Detect which cell encompasses the target text, then output its (x, y) center coordinate. 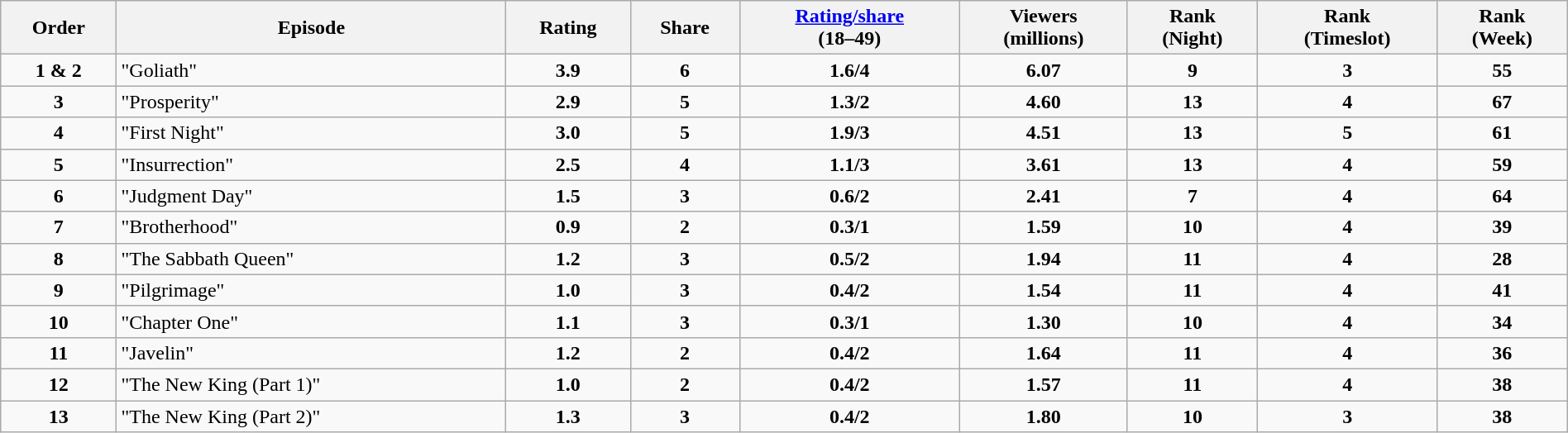
1.94 (1044, 259)
Rank(Week) (1502, 28)
1.1 (568, 321)
1.1/3 (850, 164)
0.6/2 (850, 196)
3.61 (1044, 164)
55 (1502, 70)
"Judgment Day" (311, 196)
12 (59, 384)
Rating (568, 28)
1.6/4 (850, 70)
2.9 (568, 102)
2.5 (568, 164)
"Pilgrimage" (311, 290)
"The New King (Part 2)" (311, 416)
0.9 (568, 227)
Order (59, 28)
1.59 (1044, 227)
4.51 (1044, 133)
6.07 (1044, 70)
3.0 (568, 133)
"Prosperity" (311, 102)
1.5 (568, 196)
1.3/2 (850, 102)
"Chapter One" (311, 321)
1.64 (1044, 353)
1.9/3 (850, 133)
1.80 (1044, 416)
Viewers(millions) (1044, 28)
67 (1502, 102)
1 & 2 (59, 70)
41 (1502, 290)
4.60 (1044, 102)
"Goliath" (311, 70)
"Insurrection" (311, 164)
Episode (311, 28)
61 (1502, 133)
1.57 (1044, 384)
34 (1502, 321)
39 (1502, 227)
59 (1502, 164)
Rank(Timeslot) (1348, 28)
36 (1502, 353)
"The New King (Part 1)" (311, 384)
64 (1502, 196)
2.41 (1044, 196)
1.30 (1044, 321)
Rating/share(18–49) (850, 28)
1.54 (1044, 290)
Share (685, 28)
0.5/2 (850, 259)
3.9 (568, 70)
28 (1502, 259)
"First Night" (311, 133)
1.3 (568, 416)
"The Sabbath Queen" (311, 259)
Rank(Night) (1193, 28)
8 (59, 259)
"Javelin" (311, 353)
"Brotherhood" (311, 227)
